Capture the cell that displays the provided text and extract its [X, Y] central coordinate. 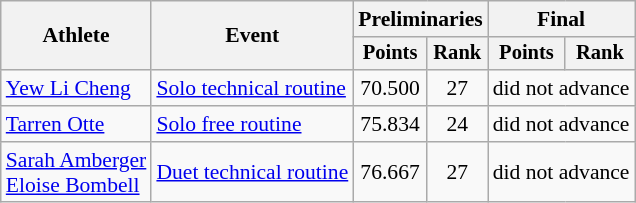
Duet technical routine [252, 172]
Event [252, 36]
75.834 [390, 124]
Final [562, 19]
Athlete [76, 36]
76.667 [390, 172]
Yew Li Cheng [76, 88]
Tarren Otte [76, 124]
Solo free routine [252, 124]
Preliminaries [420, 19]
70.500 [390, 88]
Sarah AmbergerEloise Bombell [76, 172]
Solo technical routine [252, 88]
24 [458, 124]
